Determine the [x, y] coordinate at the center of the cell enclosing the given text.  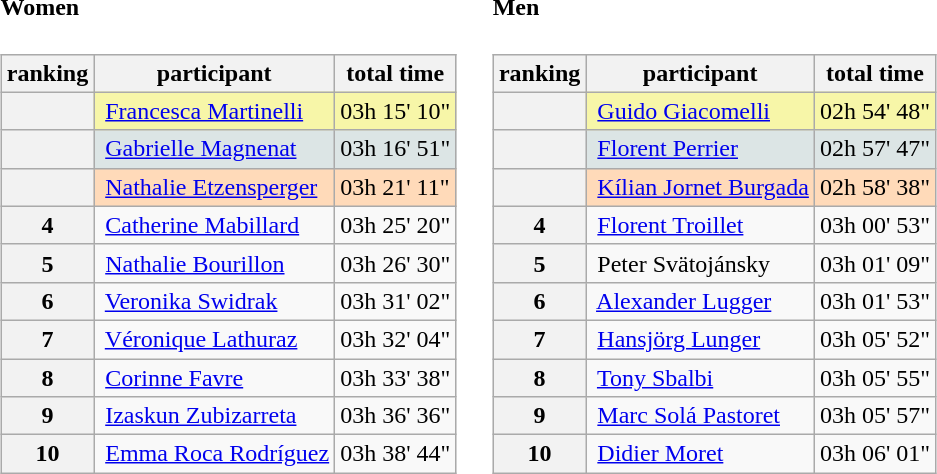
Hansjörg Lunger [700, 339]
Nathalie Bourillon [214, 263]
03h 05' 55" [874, 378]
Guido Giacomelli [700, 111]
Nathalie Etzensperger [214, 187]
Emma Roca Rodríguez [214, 454]
03h 05' 52" [874, 339]
03h 00' 53" [874, 225]
Corinne Favre [214, 378]
Kílian Jornet Burgada [700, 187]
02h 57' 47" [874, 149]
Didier Moret [700, 454]
03h 33' 38" [396, 378]
03h 38' 44" [396, 454]
03h 15' 10" [396, 111]
03h 25' 20" [396, 225]
03h 05' 57" [874, 416]
03h 01' 09" [874, 263]
Véronique Lathuraz [214, 339]
02h 58' 38" [874, 187]
03h 32' 04" [396, 339]
Francesca Martinelli [214, 111]
03h 16' 51" [396, 149]
03h 21' 11" [396, 187]
02h 54' 48" [874, 111]
Peter Svätojánsky [700, 263]
Izaskun Zubizarreta [214, 416]
Florent Troillet [700, 225]
03h 36' 36" [396, 416]
Tony Sbalbi [700, 378]
03h 26' 30" [396, 263]
Gabrielle Magnenat [214, 149]
Alexander Lugger [700, 301]
Marc Solá Pastoret [700, 416]
03h 06' 01" [874, 454]
Catherine Mabillard [214, 225]
03h 01' 53" [874, 301]
Veronika Swidrak [214, 301]
Florent Perrier [700, 149]
03h 31' 02" [396, 301]
